Locate the cell with the specified text and output its (X, Y) center coordinate. 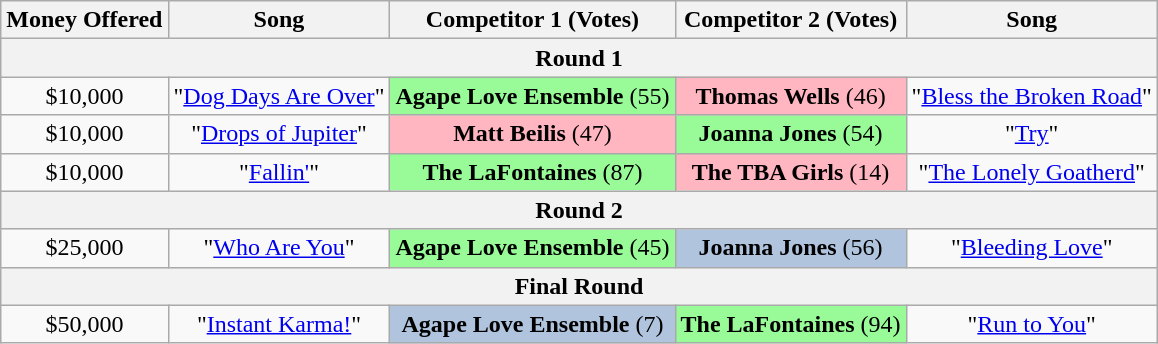
Round 2 (580, 210)
The TBA Girls (14) (790, 172)
$25,000 (84, 248)
The LaFontaines (87) (532, 172)
"Who Are You" (279, 248)
The LaFontaines (94) (790, 324)
Agape Love Ensemble (7) (532, 324)
$50,000 (84, 324)
"Dog Days Are Over" (279, 96)
"Instant Karma!" (279, 324)
Matt Beilis (47) (532, 134)
"Run to You" (1032, 324)
"Fallin'" (279, 172)
"Try" (1032, 134)
"The Lonely Goatherd" (1032, 172)
Final Round (580, 286)
Competitor 2 (Votes) (790, 20)
Agape Love Ensemble (45) (532, 248)
Money Offered (84, 20)
Joanna Jones (54) (790, 134)
Joanna Jones (56) (790, 248)
Round 1 (580, 58)
"Bleeding Love" (1032, 248)
"Bless the Broken Road" (1032, 96)
Competitor 1 (Votes) (532, 20)
Agape Love Ensemble (55) (532, 96)
"Drops of Jupiter" (279, 134)
Thomas Wells (46) (790, 96)
